Output the (X, Y) coordinate of the center of the cell containing the given text.  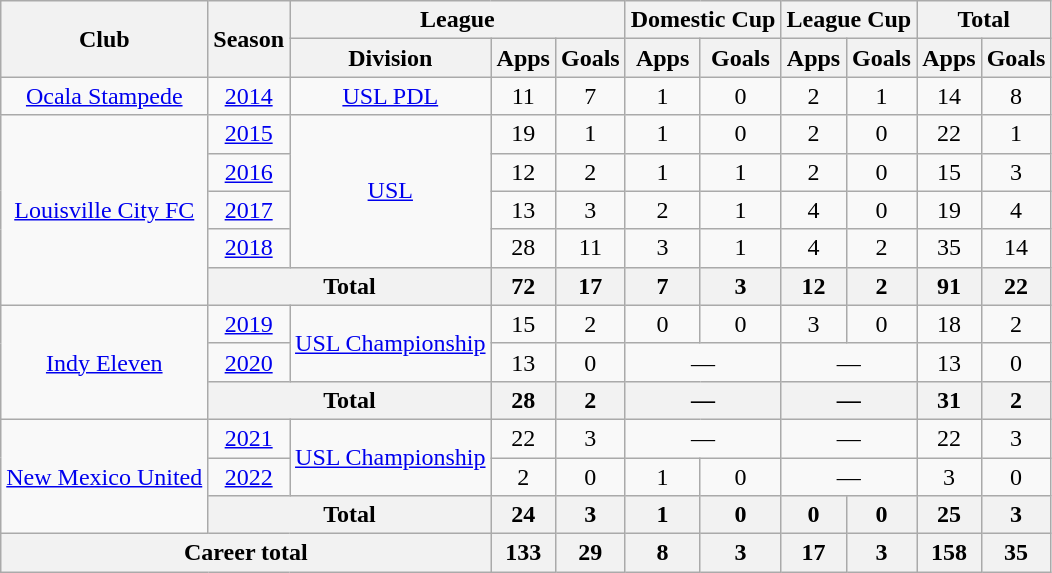
2014 (249, 96)
Louisville City FC (104, 210)
USL PDL (391, 96)
24 (523, 515)
2022 (249, 477)
91 (949, 286)
Season (249, 39)
31 (949, 400)
Domestic Cup (703, 20)
2016 (249, 172)
USL (391, 191)
Club (104, 39)
League Cup (849, 20)
2015 (249, 134)
18 (949, 324)
Indy Eleven (104, 362)
133 (523, 553)
2021 (249, 438)
2020 (249, 362)
25 (949, 515)
New Mexico United (104, 476)
72 (523, 286)
2017 (249, 210)
Career total (246, 553)
Ocala Stampede (104, 96)
29 (590, 553)
2018 (249, 248)
158 (949, 553)
Division (391, 58)
2019 (249, 324)
League (458, 20)
